Identify which cell holds the provided text, then report its [X, Y] central coordinate. 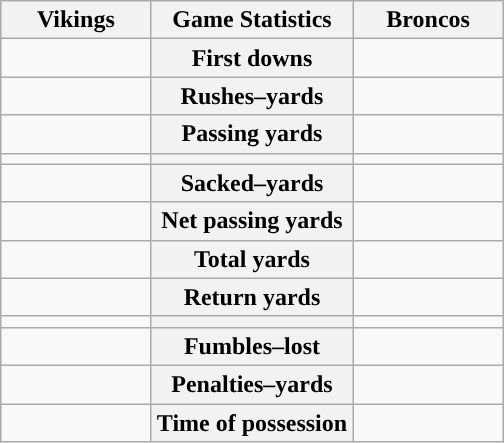
Sacked–yards [252, 183]
Time of possession [252, 423]
Game Statistics [252, 20]
Rushes–yards [252, 96]
First downs [252, 58]
Return yards [252, 297]
Broncos [428, 20]
Penalties–yards [252, 384]
Fumbles–lost [252, 346]
Passing yards [252, 134]
Vikings [76, 20]
Total yards [252, 259]
Net passing yards [252, 221]
